Capture the cell that displays the provided text and extract its (X, Y) central coordinate. 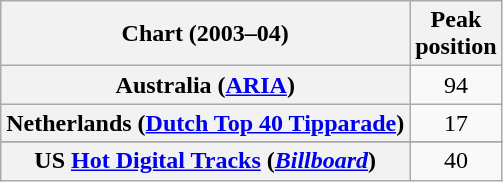
Peakposition (456, 34)
Chart (2003–04) (206, 34)
94 (456, 85)
40 (456, 161)
Australia (ARIA) (206, 85)
US Hot Digital Tracks (Billboard) (206, 161)
17 (456, 123)
Netherlands (Dutch Top 40 Tipparade) (206, 123)
